Return (x, y) of the center of cell containing provided text 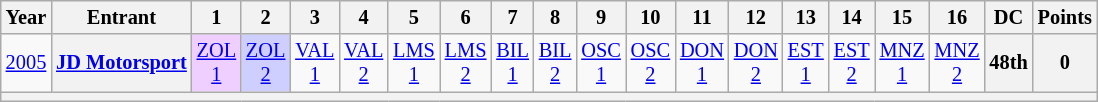
5 (414, 17)
9 (600, 17)
DON2 (756, 63)
VAL1 (314, 63)
1 (216, 17)
OSC2 (650, 63)
6 (466, 17)
14 (852, 17)
BIL1 (512, 63)
10 (650, 17)
3 (314, 17)
0 (1065, 63)
7 (512, 17)
ZOL1 (216, 63)
12 (756, 17)
15 (902, 17)
2 (266, 17)
Points (1065, 17)
ZOL2 (266, 63)
LMS2 (466, 63)
DC (1009, 17)
DON1 (702, 63)
4 (364, 17)
2005 (26, 63)
BIL2 (556, 63)
Year (26, 17)
VAL2 (364, 63)
JD Motorsport (121, 63)
MNZ1 (902, 63)
OSC1 (600, 63)
11 (702, 17)
EST1 (806, 63)
LMS1 (414, 63)
Entrant (121, 17)
16 (958, 17)
MNZ2 (958, 63)
8 (556, 17)
48th (1009, 63)
13 (806, 17)
EST2 (852, 63)
